Determine the [x, y] coordinate at the center of the cell enclosing the given text.  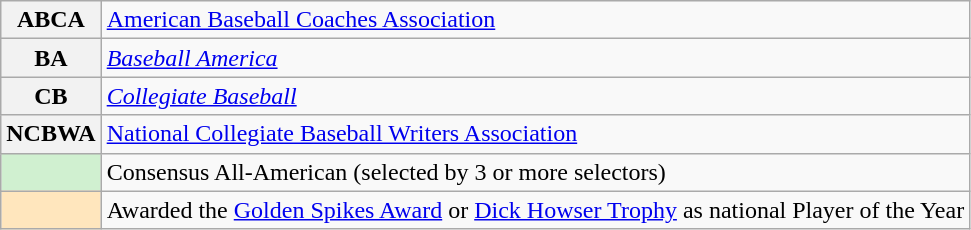
ABCA [51, 20]
Consensus All-American (selected by 3 or more selectors) [536, 172]
Collegiate Baseball [536, 96]
Awarded the Golden Spikes Award or Dick Howser Trophy as national Player of the Year [536, 210]
National Collegiate Baseball Writers Association [536, 134]
CB [51, 96]
NCBWA [51, 134]
American Baseball Coaches Association [536, 20]
BA [51, 58]
Baseball America [536, 58]
